For the text-containing cell, return its midpoint in [x, y] coordinate format. 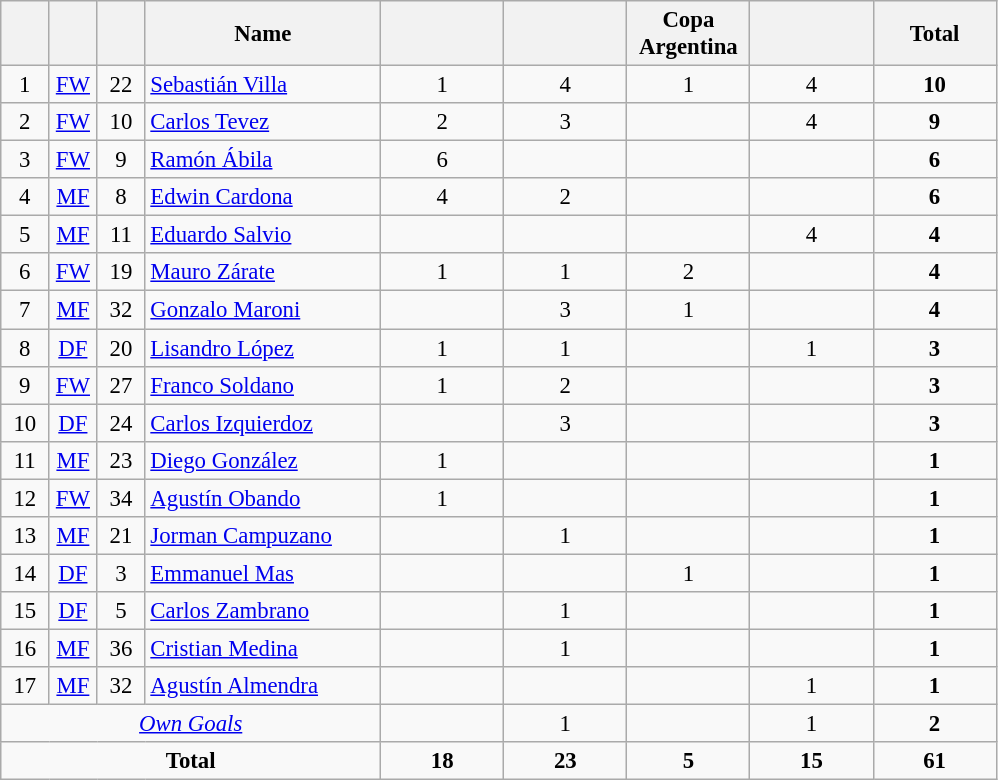
Edwin Cardona [263, 197]
Carlos Zambrano [263, 611]
Agustín Almendra [263, 686]
Name [263, 34]
34 [121, 498]
Diego González [263, 460]
14 [25, 573]
13 [25, 536]
Cristian Medina [263, 648]
Jorman Campuzano [263, 536]
27 [121, 385]
Copa Argentina [688, 34]
12 [25, 498]
Own Goals [191, 724]
21 [121, 536]
16 [25, 648]
18 [442, 761]
Lisandro López [263, 348]
Ramón Ábila [263, 160]
36 [121, 648]
Carlos Tevez [263, 122]
Carlos Izquierdoz [263, 423]
61 [934, 761]
17 [25, 686]
Eduardo Salvio [263, 235]
Gonzalo Maroni [263, 310]
19 [121, 273]
Franco Soldano [263, 385]
Sebastián Villa [263, 85]
22 [121, 85]
Emmanuel Mas [263, 573]
20 [121, 348]
Mauro Zárate [263, 273]
Agustín Obando [263, 498]
24 [121, 423]
7 [25, 310]
